From the cell containing the given text, extract its center point as [X, Y] coordinate. 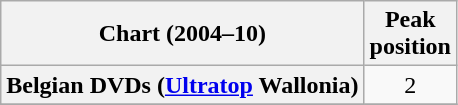
2 [410, 85]
Belgian DVDs (Ultratop Wallonia) [182, 85]
Peakposition [410, 34]
Chart (2004–10) [182, 34]
